Detect which cell encompasses the target text, then output its [X, Y] center coordinate. 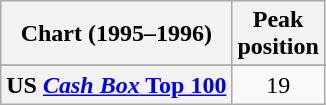
19 [278, 85]
Chart (1995–1996) [116, 34]
US Cash Box Top 100 [116, 85]
Peakposition [278, 34]
